Search for the cell housing the specified text and yield its (X, Y) center coordinate. 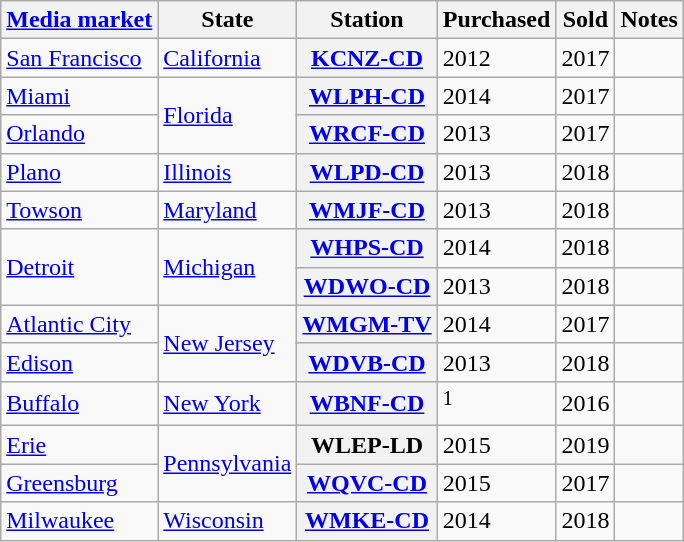
WMJF-CD (367, 210)
Notes (649, 20)
Wisconsin (228, 521)
Miami (80, 96)
WMKE-CD (367, 521)
WMGM-TV (367, 324)
2012 (496, 58)
Atlantic City (80, 324)
Greensburg (80, 483)
Pennsylvania (228, 464)
WQVC-CD (367, 483)
Michigan (228, 267)
Florida (228, 115)
Erie (80, 445)
1 (496, 404)
WRCF-CD (367, 134)
New York (228, 404)
WLEP-LD (367, 445)
Orlando (80, 134)
Purchased (496, 20)
Maryland (228, 210)
California (228, 58)
WLPD-CD (367, 172)
New Jersey (228, 343)
2016 (586, 404)
WBNF-CD (367, 404)
Detroit (80, 267)
Station (367, 20)
WHPS-CD (367, 248)
Towson (80, 210)
Plano (80, 172)
Milwaukee (80, 521)
2019 (586, 445)
Media market (80, 20)
State (228, 20)
WLPH-CD (367, 96)
San Francisco (80, 58)
Edison (80, 362)
KCNZ-CD (367, 58)
WDVB-CD (367, 362)
Illinois (228, 172)
WDWO-CD (367, 286)
Buffalo (80, 404)
Sold (586, 20)
